Detect which cell encompasses the target text, then output its (x, y) center coordinate. 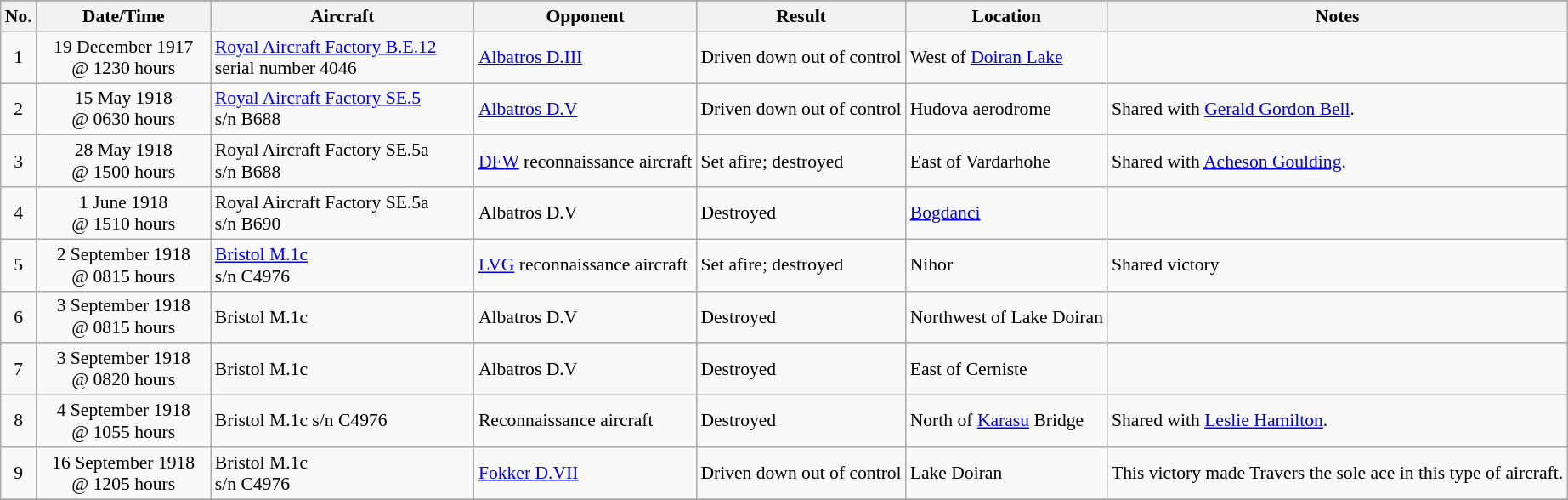
DFW reconnaissance aircraft (585, 162)
4 September 1918@ 1055 hours (124, 422)
16 September 1918@ 1205 hours (124, 473)
Date/Time (124, 16)
Royal Aircraft Factory B.E.12serial number 4046 (342, 58)
No. (19, 16)
Royal Aircraft Factory SE.5s/n B688 (342, 109)
3 (19, 162)
LVG reconnaissance aircraft (585, 265)
1 June 1918@ 1510 hours (124, 213)
Aircraft (342, 16)
8 (19, 422)
Shared with Leslie Hamilton. (1338, 422)
Bristol M.1c s/n C4976 (342, 422)
East of Cerniste (1006, 369)
1 (19, 58)
9 (19, 473)
Northwest of Lake Doiran (1006, 316)
5 (19, 265)
Lake Doiran (1006, 473)
Hudova aerodrome (1006, 109)
Shared victory (1338, 265)
19 December 1917@ 1230 hours (124, 58)
Notes (1338, 16)
Albatros D.III (585, 58)
3 September 1918@ 0820 hours (124, 369)
Bogdanci (1006, 213)
Shared with Gerald Gordon Bell. (1338, 109)
2 (19, 109)
3 September 1918@ 0815 hours (124, 316)
North of Karasu Bridge (1006, 422)
Reconnaissance aircraft (585, 422)
Location (1006, 16)
East of Vardarhohe (1006, 162)
West of Doiran Lake (1006, 58)
Result (801, 16)
Nihor (1006, 265)
2 September 1918@ 0815 hours (124, 265)
7 (19, 369)
6 (19, 316)
15 May 1918@ 0630 hours (124, 109)
Fokker D.VII (585, 473)
Opponent (585, 16)
Royal Aircraft Factory SE.5as/n B690 (342, 213)
28 May 1918@ 1500 hours (124, 162)
This victory made Travers the sole ace in this type of aircraft. (1338, 473)
Royal Aircraft Factory SE.5as/n B688 (342, 162)
Shared with Acheson Goulding. (1338, 162)
4 (19, 213)
